For the text-containing cell, return its midpoint in [x, y] coordinate format. 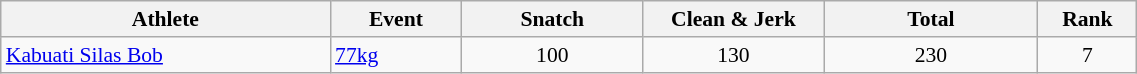
77kg [396, 55]
Kabuati Silas Bob [166, 55]
100 [552, 55]
7 [1088, 55]
230 [931, 55]
Total [931, 19]
Athlete [166, 19]
Clean & Jerk [734, 19]
Rank [1088, 19]
Event [396, 19]
Snatch [552, 19]
130 [734, 55]
